Extract the [X, Y] coordinate from the center of the cell holding the provided text.  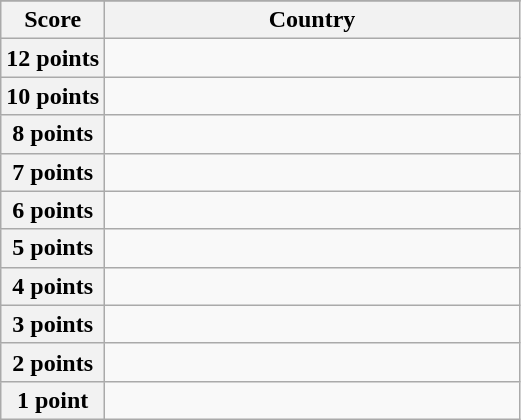
Score [53, 20]
10 points [53, 96]
12 points [53, 58]
8 points [53, 134]
4 points [53, 286]
3 points [53, 324]
7 points [53, 172]
2 points [53, 362]
5 points [53, 248]
1 point [53, 400]
Country [312, 20]
6 points [53, 210]
